Search for the cell housing the specified text and yield its (X, Y) center coordinate. 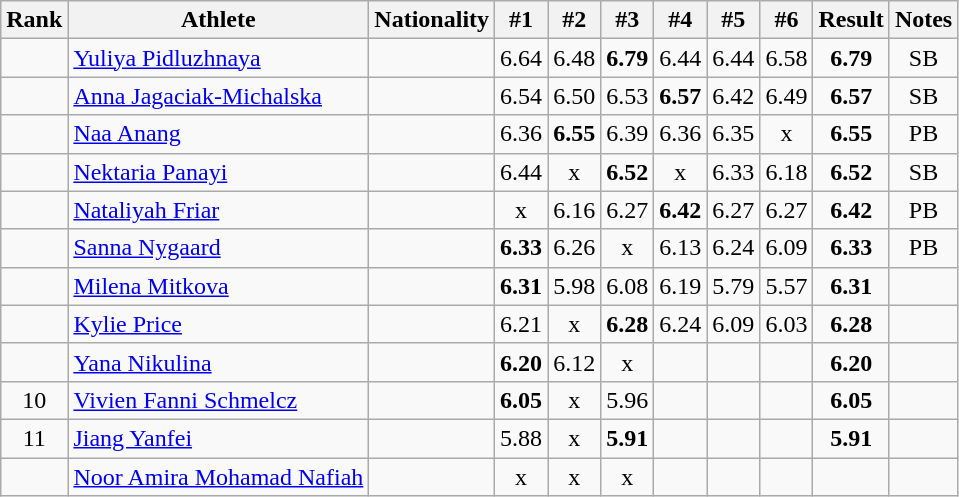
6.03 (786, 324)
6.13 (680, 248)
Vivien Fanni Schmelcz (218, 400)
Nationality (432, 20)
#6 (786, 20)
6.35 (734, 134)
6.39 (628, 134)
Rank (34, 20)
Kylie Price (218, 324)
Yuliya Pidluzhnaya (218, 58)
5.88 (522, 438)
6.64 (522, 58)
6.08 (628, 286)
Result (851, 20)
Jiang Yanfei (218, 438)
6.54 (522, 96)
6.26 (574, 248)
Notes (923, 20)
#3 (628, 20)
6.48 (574, 58)
5.57 (786, 286)
Athlete (218, 20)
6.18 (786, 172)
#5 (734, 20)
#1 (522, 20)
6.16 (574, 210)
#4 (680, 20)
5.96 (628, 400)
6.49 (786, 96)
6.53 (628, 96)
Nektaria Panayi (218, 172)
6.58 (786, 58)
6.19 (680, 286)
Sanna Nygaard (218, 248)
Yana Nikulina (218, 362)
6.12 (574, 362)
10 (34, 400)
Naa Anang (218, 134)
#2 (574, 20)
5.79 (734, 286)
Noor Amira Mohamad Nafiah (218, 477)
5.98 (574, 286)
6.50 (574, 96)
6.21 (522, 324)
Milena Mitkova (218, 286)
Anna Jagaciak-Michalska (218, 96)
Nataliyah Friar (218, 210)
11 (34, 438)
